Capture the cell that displays the provided text and extract its (X, Y) central coordinate. 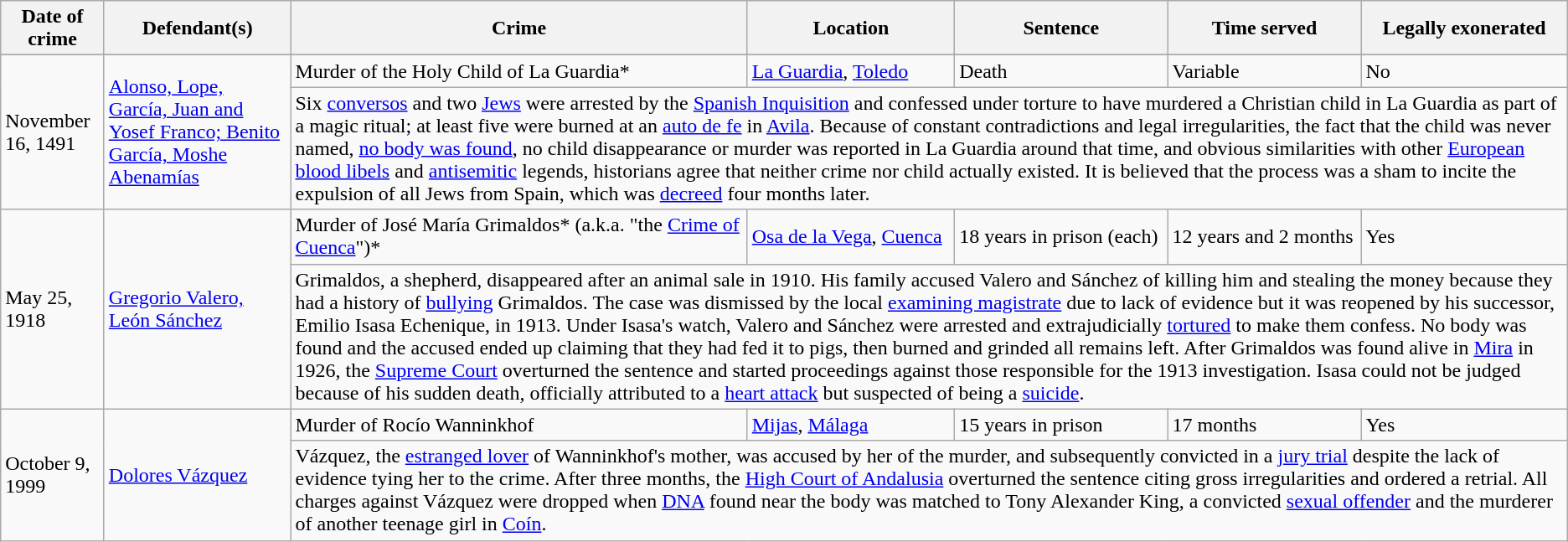
Date of crime (53, 28)
La Guardia, Toledo (851, 71)
18 years in prison (each) (1061, 236)
Death (1061, 71)
Gregorio Valero, León Sánchez (198, 309)
No (1464, 71)
Murder of Rocío Wanninkhof (519, 425)
Crime (519, 28)
Murder of the Holy Child of La Guardia* (519, 71)
Mijas, Málaga (851, 425)
Legally exonerated (1464, 28)
Variable (1265, 71)
Osa de la Vega, Cuenca (851, 236)
15 years in prison (1061, 425)
Alonso, Lope, García, Juan and Yosef Franco; Benito García, Moshe Abenamías (198, 132)
Murder of José María Grimaldos* (a.k.a. "the Crime of Cuenca")* (519, 236)
November 16, 1491 (53, 132)
Defendant(s) (198, 28)
Sentence (1061, 28)
17 months (1265, 425)
Time served (1265, 28)
May 25, 1918 (53, 309)
October 9, 1999 (53, 474)
Dolores Vázquez (198, 474)
12 years and 2 months (1265, 236)
Location (851, 28)
